Output the (x, y) coordinate of the center of the cell containing the given text.  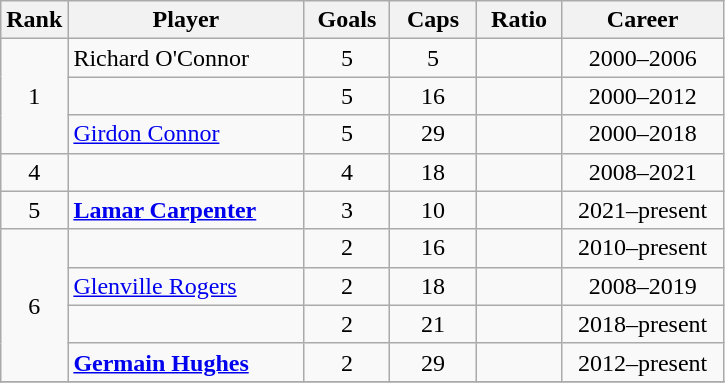
2008–2019 (642, 286)
Goals (347, 20)
Rank (34, 20)
Career (642, 20)
2000–2012 (642, 96)
2021–present (642, 210)
3 (347, 210)
2008–2021 (642, 172)
Glenville Rogers (186, 286)
21 (433, 324)
1 (34, 96)
10 (433, 210)
2000–2018 (642, 134)
2018–present (642, 324)
Germain Hughes (186, 362)
Richard O'Connor (186, 58)
2012–present (642, 362)
2010–present (642, 248)
6 (34, 305)
Girdon Connor (186, 134)
Lamar Carpenter (186, 210)
Player (186, 20)
2000–2006 (642, 58)
Ratio (519, 20)
Caps (433, 20)
